For the text-containing cell, return its midpoint in (x, y) coordinate format. 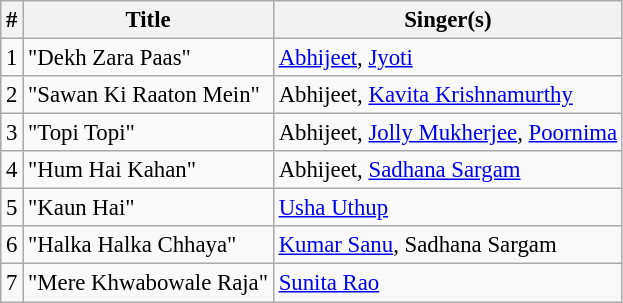
3 (12, 133)
4 (12, 170)
"Halka Halka Chhaya" (148, 245)
5 (12, 208)
Sunita Rao (448, 283)
2 (12, 95)
Abhijeet, Jolly Mukherjee, Poornima (448, 133)
"Topi Topi" (148, 133)
Abhijeet, Kavita Krishnamurthy (448, 95)
6 (12, 245)
Abhijeet, Sadhana Sargam (448, 170)
Title (148, 20)
"Mere Khwabowale Raja" (148, 283)
Usha Uthup (448, 208)
Abhijeet, Jyoti (448, 58)
1 (12, 58)
"Hum Hai Kahan" (148, 170)
"Kaun Hai" (148, 208)
Kumar Sanu, Sadhana Sargam (448, 245)
7 (12, 283)
"Dekh Zara Paas" (148, 58)
# (12, 20)
"Sawan Ki Raaton Mein" (148, 95)
Singer(s) (448, 20)
